Capture the cell that displays the provided text and extract its (x, y) central coordinate. 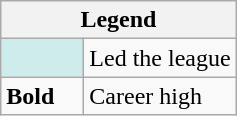
Legend (118, 20)
Bold (42, 96)
Career high (160, 96)
Led the league (160, 58)
